Locate the cell with the specified text and output its [X, Y] center coordinate. 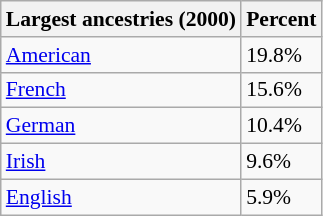
Irish [121, 162]
French [121, 90]
5.9% [281, 197]
German [121, 126]
15.6% [281, 90]
10.4% [281, 126]
Largest ancestries (2000) [121, 19]
Percent [281, 19]
9.6% [281, 162]
19.8% [281, 55]
English [121, 197]
American [121, 55]
